Output the [x, y] coordinate of the center of the cell containing the given text.  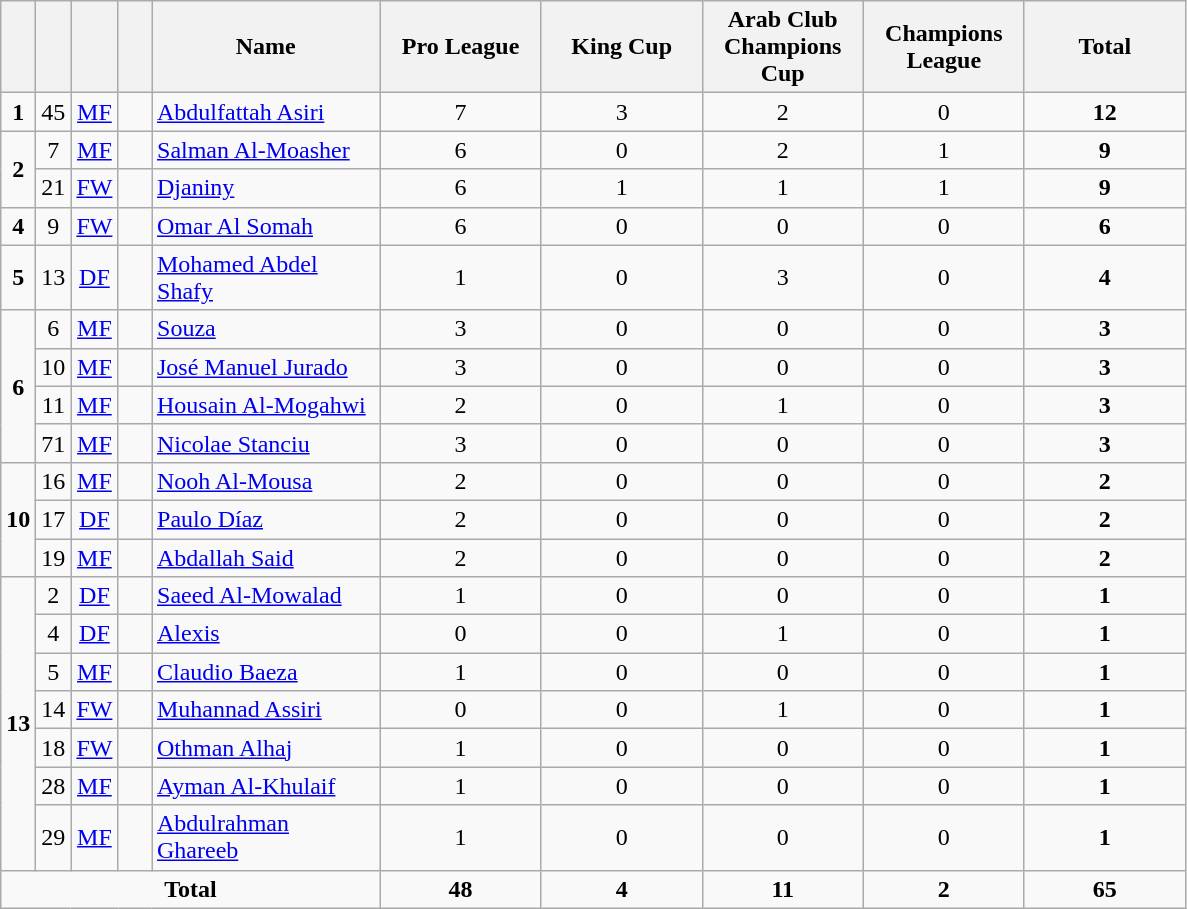
Champions League [944, 47]
Saeed Al-Mowalad [266, 596]
Omar Al Somah [266, 226]
12 [1104, 112]
Housain Al-Mogahwi [266, 405]
Djaniny [266, 188]
Abdulfattah Asiri [266, 112]
14 [54, 710]
28 [54, 786]
Alexis [266, 634]
Souza [266, 329]
Othman Alhaj [266, 748]
45 [54, 112]
16 [54, 481]
48 [460, 889]
Nooh Al-Mousa [266, 481]
Muhannad Assiri [266, 710]
Claudio Baeza [266, 672]
29 [54, 838]
Abdulrahman Ghareeb [266, 838]
Mohamed Abdel Shafy [266, 278]
King Cup [622, 47]
Ayman Al-Khulaif [266, 786]
José Manuel Jurado [266, 367]
Arab Club Champions Cup [782, 47]
65 [1104, 889]
19 [54, 557]
17 [54, 519]
Nicolae Stanciu [266, 443]
Name [266, 47]
Abdallah Said [266, 557]
Paulo Díaz [266, 519]
21 [54, 188]
Salman Al-Moasher [266, 150]
18 [54, 748]
Pro League [460, 47]
71 [54, 443]
